Locate the cell with the specified text and output its (X, Y) center coordinate. 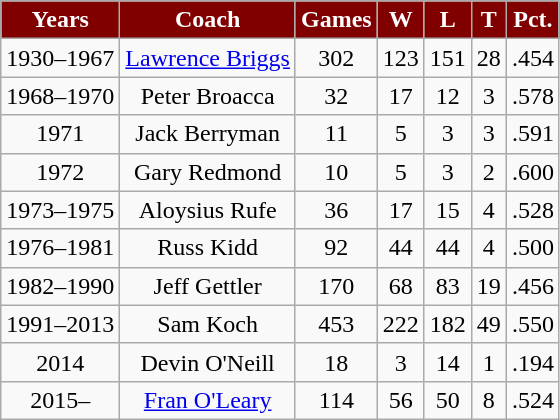
Games (336, 20)
Years (60, 20)
28 (488, 58)
92 (336, 248)
83 (448, 286)
11 (336, 134)
.454 (532, 58)
2014 (60, 362)
1930–1967 (60, 58)
14 (448, 362)
Russ Kidd (208, 248)
222 (400, 324)
1991–2013 (60, 324)
1968–1970 (60, 96)
56 (400, 400)
W (400, 20)
1971 (60, 134)
50 (448, 400)
.578 (532, 96)
L (448, 20)
Pct. (532, 20)
Devin O'Neill (208, 362)
.456 (532, 286)
2015– (60, 400)
Jack Berryman (208, 134)
1976–1981 (60, 248)
.591 (532, 134)
12 (448, 96)
182 (448, 324)
170 (336, 286)
.500 (532, 248)
T (488, 20)
1972 (60, 172)
Peter Broacca (208, 96)
68 (400, 286)
18 (336, 362)
19 (488, 286)
114 (336, 400)
Coach (208, 20)
10 (336, 172)
2 (488, 172)
Gary Redmond (208, 172)
36 (336, 210)
49 (488, 324)
32 (336, 96)
Sam Koch (208, 324)
302 (336, 58)
Aloysius Rufe (208, 210)
.194 (532, 362)
151 (448, 58)
453 (336, 324)
Lawrence Briggs (208, 58)
Fran O'Leary (208, 400)
15 (448, 210)
8 (488, 400)
1982–1990 (60, 286)
Jeff Gettler (208, 286)
.600 (532, 172)
1 (488, 362)
.528 (532, 210)
.524 (532, 400)
.550 (532, 324)
123 (400, 58)
1973–1975 (60, 210)
